Pinpoint the cell where the given text exists, returning its (x, y) midpoint coordinate. 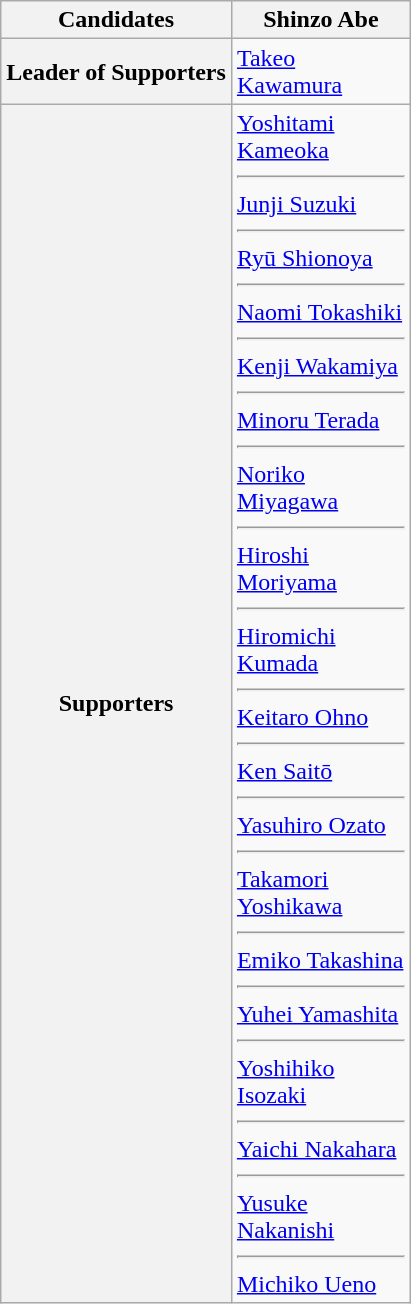
Leader of Supporters (116, 72)
Takeo Kawamura (320, 72)
Supporters (116, 704)
Shinzo Abe (320, 20)
Candidates (116, 20)
